Return the [X, Y] coordinate for the center point of the cell that contains the specified text.  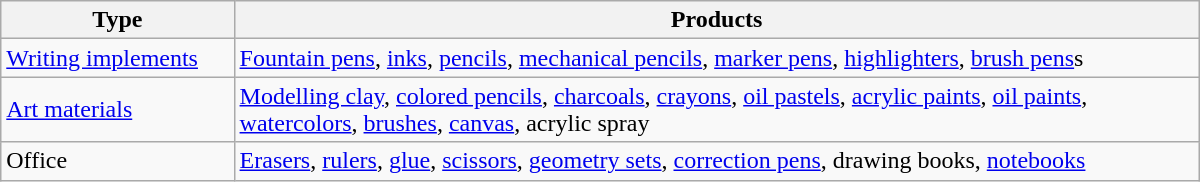
Art materials [118, 110]
Type [118, 20]
Products [716, 20]
Writing implements [118, 58]
Erasers, rulers, glue, scissors, geometry sets, correction pens, drawing books, notebooks [716, 161]
Office [118, 161]
Modelling clay, colored pencils, charcoals, crayons, oil pastels, acrylic paints, oil paints, watercolors, brushes, canvas, acrylic spray [716, 110]
Fountain pens, inks, pencils, mechanical pencils, marker pens, highlighters, brush penss [716, 58]
